Search for the cell housing the specified text and yield its (X, Y) center coordinate. 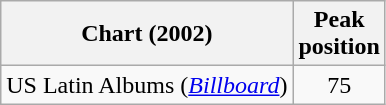
Chart (2002) (147, 34)
75 (339, 85)
US Latin Albums (Billboard) (147, 85)
Peakposition (339, 34)
